Detect which cell encompasses the target text, then output its [x, y] center coordinate. 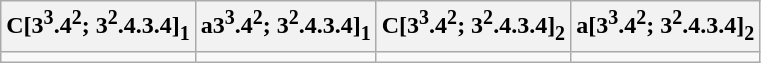
a33.42; 32.4.3.4]1 [286, 26]
C[33.42; 32.4.3.4]2 [473, 26]
C[33.42; 32.4.3.4]1 [98, 26]
a[33.42; 32.4.3.4]2 [666, 26]
